Locate the cell with the specified text and output its [X, Y] center coordinate. 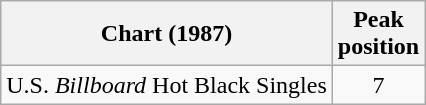
7 [378, 85]
Peakposition [378, 34]
U.S. Billboard Hot Black Singles [167, 85]
Chart (1987) [167, 34]
